Return [x, y] of the center of cell containing provided text 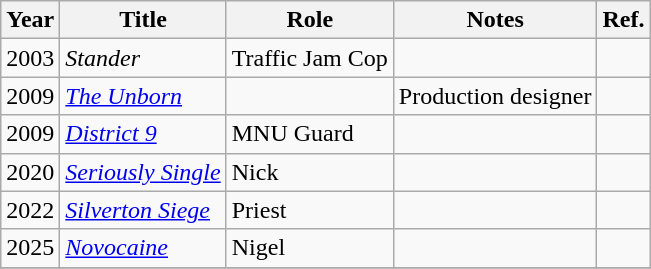
Notes [495, 20]
Priest [310, 210]
Ref. [624, 20]
Silverton Siege [143, 210]
MNU Guard [310, 134]
The Unborn [143, 96]
Novocaine [143, 248]
Nigel [310, 248]
Seriously Single [143, 172]
2020 [30, 172]
2022 [30, 210]
Production designer [495, 96]
Title [143, 20]
Year [30, 20]
Stander [143, 58]
Traffic Jam Cop [310, 58]
Role [310, 20]
2003 [30, 58]
District 9 [143, 134]
2025 [30, 248]
Nick [310, 172]
